Provide the (X, Y) coordinate of the cell's center where the given text is located.  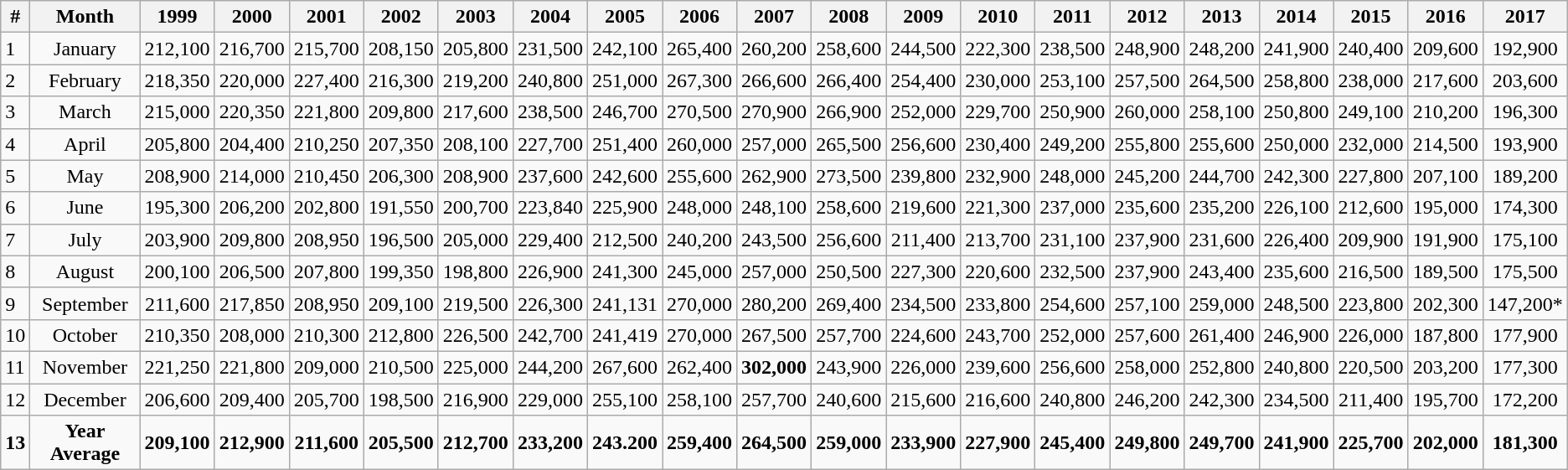
208,100 (476, 144)
196,300 (1524, 112)
233,200 (549, 442)
October (85, 335)
209,400 (251, 400)
2012 (1148, 17)
13 (15, 442)
258,000 (1148, 367)
Year Average (85, 442)
May (85, 176)
257,100 (1148, 303)
204,400 (251, 144)
210,500 (400, 367)
249,200 (1072, 144)
2008 (849, 17)
270,900 (774, 112)
255,800 (1148, 144)
225,900 (625, 208)
2003 (476, 17)
227,800 (1370, 176)
232,900 (998, 176)
7 (15, 240)
248,500 (1297, 303)
11 (15, 367)
240,200 (699, 240)
240,600 (849, 400)
216,300 (400, 80)
187,800 (1446, 335)
203,900 (178, 240)
181,300 (1524, 442)
192,900 (1524, 49)
206,200 (251, 208)
209,600 (1446, 49)
252,800 (1221, 367)
229,400 (549, 240)
# (15, 17)
220,500 (1370, 367)
205,500 (400, 442)
198,500 (400, 400)
265,500 (849, 144)
215,000 (178, 112)
249,700 (1221, 442)
250,500 (849, 271)
233,800 (998, 303)
250,900 (1072, 112)
224,600 (923, 335)
225,700 (1370, 442)
227,400 (327, 80)
2014 (1297, 17)
249,800 (1148, 442)
270,500 (699, 112)
251,000 (625, 80)
220,000 (251, 80)
212,800 (400, 335)
219,500 (476, 303)
195,000 (1446, 208)
229,700 (998, 112)
248,900 (1148, 49)
December (85, 400)
August (85, 271)
243,700 (998, 335)
222,300 (998, 49)
241,300 (625, 271)
227,700 (549, 144)
12 (15, 400)
Month (85, 17)
242,100 (625, 49)
1 (15, 49)
231,500 (549, 49)
250,000 (1297, 144)
241,131 (625, 303)
175,500 (1524, 271)
203,200 (1446, 367)
254,400 (923, 80)
207,100 (1446, 176)
206,600 (178, 400)
210,200 (1446, 112)
177,900 (1524, 335)
267,600 (625, 367)
195,300 (178, 208)
9 (15, 303)
195,700 (1446, 400)
226,500 (476, 335)
212,100 (178, 49)
215,600 (923, 400)
235,200 (1221, 208)
200,700 (476, 208)
4 (15, 144)
203,600 (1524, 80)
262,400 (699, 367)
1999 (178, 17)
237,000 (1072, 208)
2000 (251, 17)
227,300 (923, 271)
220,350 (251, 112)
239,800 (923, 176)
March (85, 112)
249,100 (1370, 112)
243.200 (625, 442)
2015 (1370, 17)
266,600 (774, 80)
244,500 (923, 49)
265,400 (699, 49)
240,400 (1370, 49)
253,100 (1072, 80)
221,250 (178, 367)
202,300 (1446, 303)
242,600 (625, 176)
258,800 (1297, 80)
246,700 (625, 112)
208,000 (251, 335)
191,900 (1446, 240)
267,500 (774, 335)
193,900 (1524, 144)
221,300 (998, 208)
206,300 (400, 176)
269,400 (849, 303)
257,600 (1148, 335)
2009 (923, 17)
248,100 (774, 208)
214,000 (251, 176)
231,100 (1072, 240)
8 (15, 271)
257,500 (1148, 80)
218,350 (178, 80)
239,600 (998, 367)
2011 (1072, 17)
199,350 (400, 271)
244,200 (549, 367)
243,900 (849, 367)
238,000 (1370, 80)
2007 (774, 17)
207,350 (400, 144)
November (85, 367)
246,200 (1148, 400)
10 (15, 335)
245,200 (1148, 176)
227,900 (998, 442)
260,200 (774, 49)
June (85, 208)
2006 (699, 17)
175,100 (1524, 240)
205,000 (476, 240)
226,900 (549, 271)
177,300 (1524, 367)
216,500 (1370, 271)
220,600 (998, 271)
217,850 (251, 303)
September (85, 303)
207,800 (327, 271)
223,800 (1370, 303)
212,900 (251, 442)
232,500 (1072, 271)
200,100 (178, 271)
280,200 (774, 303)
262,900 (774, 176)
2016 (1446, 17)
232,000 (1370, 144)
226,300 (549, 303)
230,000 (998, 80)
267,300 (699, 80)
5 (15, 176)
215,700 (327, 49)
219,600 (923, 208)
302,000 (774, 367)
225,000 (476, 367)
273,500 (849, 176)
237,600 (549, 176)
205,700 (327, 400)
191,550 (400, 208)
244,700 (1221, 176)
April (85, 144)
243,400 (1221, 271)
210,350 (178, 335)
245,000 (699, 271)
208,150 (400, 49)
210,450 (327, 176)
216,600 (998, 400)
2005 (625, 17)
233,900 (923, 442)
2013 (1221, 17)
189,500 (1446, 271)
196,500 (400, 240)
242,700 (549, 335)
213,700 (998, 240)
223,840 (549, 208)
231,600 (1221, 240)
147,200* (1524, 303)
212,700 (476, 442)
6 (15, 208)
198,800 (476, 271)
219,200 (476, 80)
255,100 (625, 400)
2002 (400, 17)
251,400 (625, 144)
202,000 (1446, 442)
206,500 (251, 271)
241,419 (625, 335)
2010 (998, 17)
212,600 (1370, 208)
2004 (549, 17)
246,900 (1297, 335)
210,250 (327, 144)
January (85, 49)
254,600 (1072, 303)
202,800 (327, 208)
266,400 (849, 80)
250,800 (1297, 112)
229,000 (549, 400)
259,400 (699, 442)
2017 (1524, 17)
172,200 (1524, 400)
174,300 (1524, 208)
216,700 (251, 49)
189,200 (1524, 176)
212,500 (625, 240)
July (85, 240)
266,900 (849, 112)
226,100 (1297, 208)
2 (15, 80)
3 (15, 112)
226,400 (1297, 240)
February (85, 80)
210,300 (327, 335)
2001 (327, 17)
216,900 (476, 400)
214,500 (1446, 144)
261,400 (1221, 335)
209,900 (1370, 240)
230,400 (998, 144)
209,000 (327, 367)
243,500 (774, 240)
248,200 (1221, 49)
245,400 (1072, 442)
